Find where the given text appears and provide that cell's center as [X, Y] coordinate. 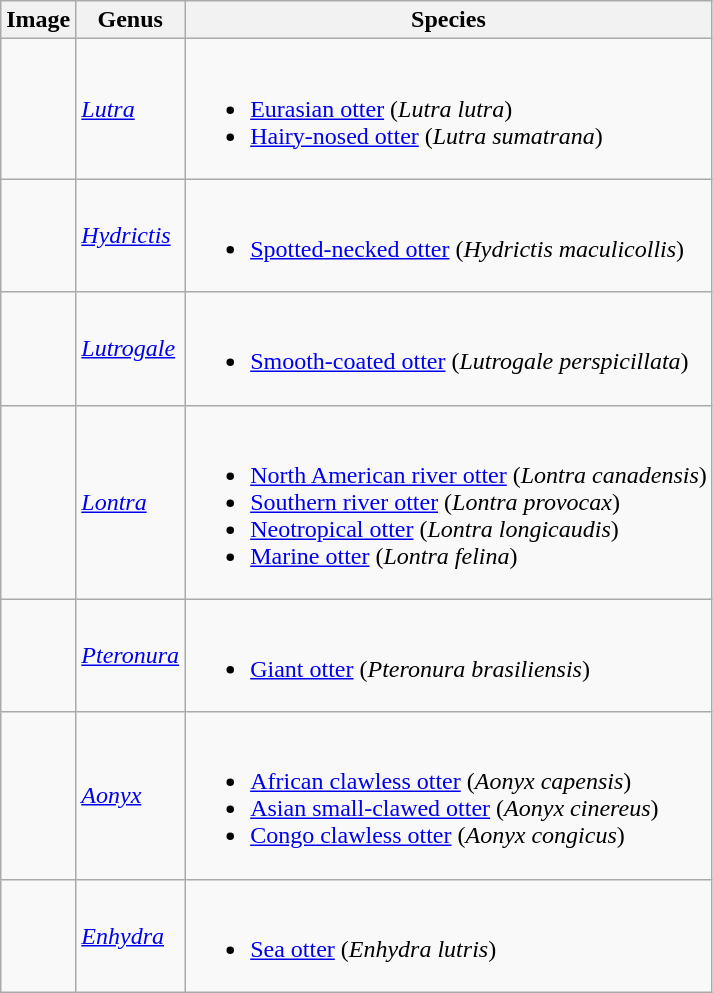
Pteronura [130, 656]
Genus [130, 20]
African clawless otter (Aonyx capensis)Asian small-clawed otter (Aonyx cinereus)Congo clawless otter (Aonyx congicus) [449, 796]
Lontra [130, 502]
Enhydra [130, 936]
Aonyx [130, 796]
Hydrictis [130, 236]
Giant otter (Pteronura brasiliensis) [449, 656]
Spotted-necked otter (Hydrictis maculicollis) [449, 236]
Lutra [130, 109]
Sea otter (Enhydra lutris) [449, 936]
Eurasian otter (Lutra lutra)Hairy-nosed otter (Lutra sumatrana) [449, 109]
Image [38, 20]
Lutrogale [130, 348]
Species [449, 20]
Smooth-coated otter (Lutrogale perspicillata) [449, 348]
